Output the (X, Y) coordinate of the center of the cell containing the given text.  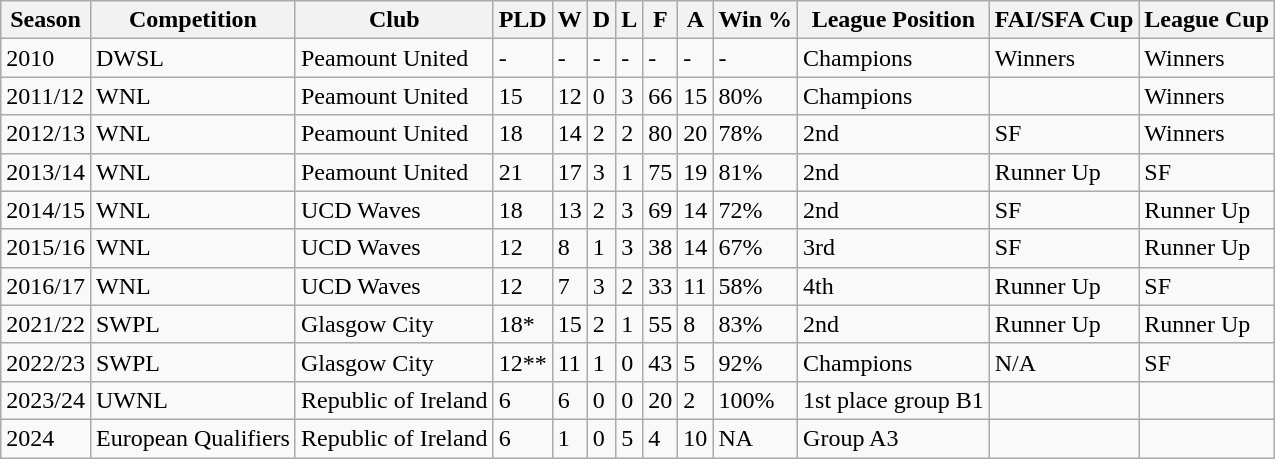
2010 (46, 58)
4th (894, 286)
13 (570, 210)
Competition (192, 20)
10 (696, 438)
European Qualifiers (192, 438)
2015/16 (46, 248)
3rd (894, 248)
A (696, 20)
4 (660, 438)
2023/24 (46, 400)
80 (660, 134)
Season (46, 20)
UWNL (192, 400)
PLD (522, 20)
DWSL (192, 58)
33 (660, 286)
19 (696, 172)
NA (756, 438)
69 (660, 210)
N/A (1064, 362)
12** (522, 362)
L (630, 20)
2012/13 (46, 134)
2016/17 (46, 286)
2024 (46, 438)
17 (570, 172)
2022/23 (46, 362)
55 (660, 324)
18* (522, 324)
D (601, 20)
2013/14 (46, 172)
80% (756, 96)
League Position (894, 20)
75 (660, 172)
43 (660, 362)
58% (756, 286)
Club (394, 20)
78% (756, 134)
2011/12 (46, 96)
38 (660, 248)
92% (756, 362)
2021/22 (46, 324)
1st place group B1 (894, 400)
81% (756, 172)
W (570, 20)
7 (570, 286)
FAI/SFA Cup (1064, 20)
Win % (756, 20)
100% (756, 400)
67% (756, 248)
Group A3 (894, 438)
72% (756, 210)
66 (660, 96)
League Cup (1207, 20)
F (660, 20)
83% (756, 324)
2014/15 (46, 210)
21 (522, 172)
